Capture the cell that displays the provided text and extract its [X, Y] central coordinate. 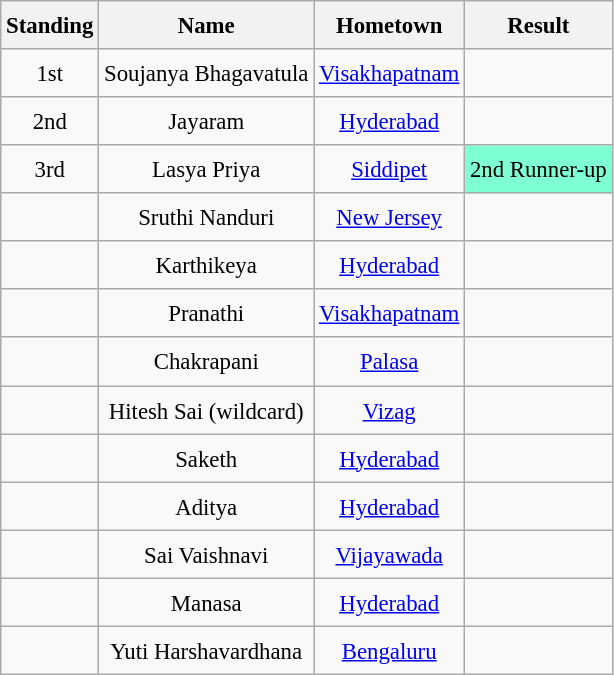
Siddipet [390, 169]
Chakrapani [206, 362]
Karthikeya [206, 265]
Name [206, 25]
3rd [50, 169]
Standing [50, 25]
Vijayawada [390, 554]
Yuti Harshavardhana [206, 650]
2nd Runner-up [538, 169]
Hitesh Sai (wildcard) [206, 410]
New Jersey [390, 217]
Soujanya Bhagavatula [206, 73]
Palasa [390, 362]
Hometown [390, 25]
Aditya [206, 506]
Bengaluru [390, 650]
Lasya Priya [206, 169]
Vizag [390, 410]
1st [50, 73]
Jayaram [206, 121]
Pranathi [206, 314]
Sruthi Nanduri [206, 217]
Result [538, 25]
Saketh [206, 458]
Sai Vaishnavi [206, 554]
Manasa [206, 602]
2nd [50, 121]
